Determine the [X, Y] coordinate at the center of the cell enclosing the given text.  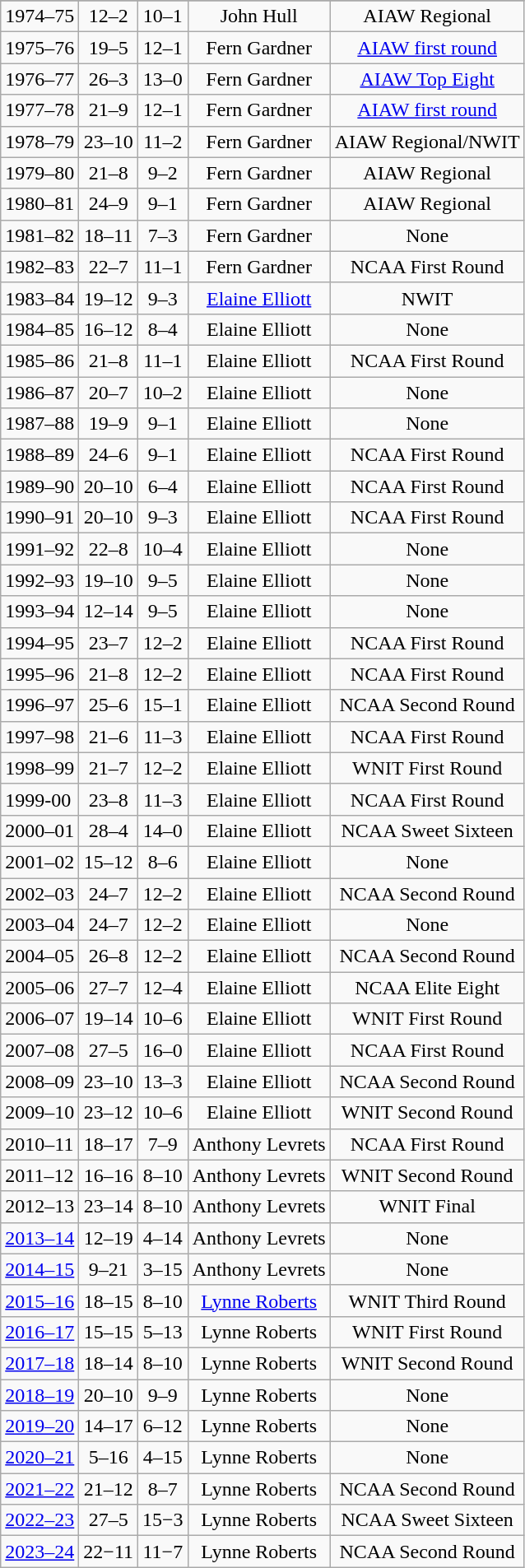
19–12 [109, 298]
1982–83 [39, 267]
1995–96 [39, 674]
1977–78 [39, 110]
23–12 [109, 1113]
5–13 [163, 1332]
18–11 [109, 235]
9–9 [163, 1395]
2022–23 [39, 1520]
8–4 [163, 329]
10–2 [163, 393]
2019–20 [39, 1426]
26–3 [109, 79]
4–14 [163, 1238]
WNIT Final [427, 1207]
22−11 [109, 1552]
18–17 [109, 1144]
8–7 [163, 1489]
2001–02 [39, 862]
1975–76 [39, 48]
1980–81 [39, 204]
23–14 [109, 1207]
25–6 [109, 705]
6–12 [163, 1426]
18–14 [109, 1363]
23–8 [109, 799]
1976–77 [39, 79]
2005–06 [39, 988]
12–14 [109, 612]
2013–14 [39, 1238]
9–21 [109, 1269]
1988–89 [39, 455]
2004–05 [39, 956]
2023–24 [39, 1552]
21–9 [109, 110]
8–6 [163, 862]
2015–16 [39, 1300]
9–2 [163, 173]
18–15 [109, 1300]
12–4 [163, 988]
1984–85 [39, 329]
21–12 [109, 1489]
22–7 [109, 267]
3–15 [163, 1269]
AIAW Regional/NWIT [427, 142]
1996–97 [39, 705]
6–4 [163, 486]
2012–13 [39, 1207]
2003–04 [39, 925]
19–14 [109, 1019]
NWIT [427, 298]
1992–93 [39, 580]
2017–18 [39, 1363]
7–9 [163, 1144]
2016–17 [39, 1332]
14–17 [109, 1426]
5–16 [109, 1458]
21–7 [109, 768]
24–9 [109, 204]
12–19 [109, 1238]
1985–86 [39, 361]
20–7 [109, 393]
2008–09 [39, 1082]
15–12 [109, 862]
28–4 [109, 831]
21–6 [109, 737]
2006–07 [39, 1019]
11−7 [163, 1552]
10–1 [163, 16]
WNIT Third Round [427, 1300]
2010–11 [39, 1144]
1979–80 [39, 173]
1991–92 [39, 549]
2002–03 [39, 893]
2007–08 [39, 1050]
13–0 [163, 79]
2000–01 [39, 831]
24–6 [109, 455]
AIAW Top Eight [427, 79]
1974–75 [39, 16]
1997–98 [39, 737]
19–5 [109, 48]
NCAA Elite Eight [427, 988]
2011–12 [39, 1175]
1981–82 [39, 235]
1999-00 [39, 799]
7–3 [163, 235]
1986–87 [39, 393]
1998–99 [39, 768]
16–0 [163, 1050]
John Hull [258, 16]
15–1 [163, 705]
2018–19 [39, 1395]
15−3 [163, 1520]
14–0 [163, 831]
1990–91 [39, 518]
13–3 [163, 1082]
1994–95 [39, 643]
15–15 [109, 1332]
23–7 [109, 643]
2009–10 [39, 1113]
10–4 [163, 549]
11–2 [163, 142]
4–15 [163, 1458]
19–10 [109, 580]
27–7 [109, 988]
1983–84 [39, 298]
2014–15 [39, 1269]
22–8 [109, 549]
19–9 [109, 424]
16–12 [109, 329]
1987–88 [39, 424]
1978–79 [39, 142]
16–16 [109, 1175]
1989–90 [39, 486]
26–8 [109, 956]
2021–22 [39, 1489]
1993–94 [39, 612]
2020–21 [39, 1458]
